From the cell containing the given text, extract its center point as (x, y) coordinate. 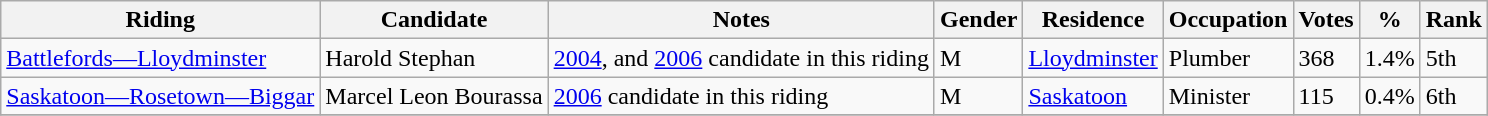
2004, and 2006 candidate in this riding (741, 58)
Harold Stephan (434, 58)
5th (1454, 58)
Minister (1228, 96)
Saskatoon—Rosetown—Biggar (160, 96)
Plumber (1228, 58)
Rank (1454, 20)
Battlefords—Lloydminster (160, 58)
Saskatoon (1093, 96)
Notes (741, 20)
115 (1326, 96)
6th (1454, 96)
% (1390, 20)
Candidate (434, 20)
Occupation (1228, 20)
Marcel Leon Bourassa (434, 96)
Residence (1093, 20)
1.4% (1390, 58)
Votes (1326, 20)
368 (1326, 58)
Gender (978, 20)
Riding (160, 20)
0.4% (1390, 96)
2006 candidate in this riding (741, 96)
Lloydminster (1093, 58)
